Determine the (x, y) coordinate at the center of the cell enclosing the given text.  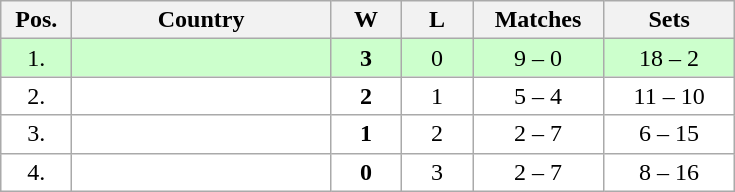
3. (36, 134)
18 – 2 (670, 58)
2. (36, 96)
9 – 0 (538, 58)
1. (36, 58)
L (436, 20)
8 – 16 (670, 172)
Sets (670, 20)
11 – 10 (670, 96)
W (366, 20)
Pos. (36, 20)
6 – 15 (670, 134)
Country (202, 20)
Matches (538, 20)
4. (36, 172)
5 – 4 (538, 96)
